Search for the cell housing the specified text and yield its [X, Y] center coordinate. 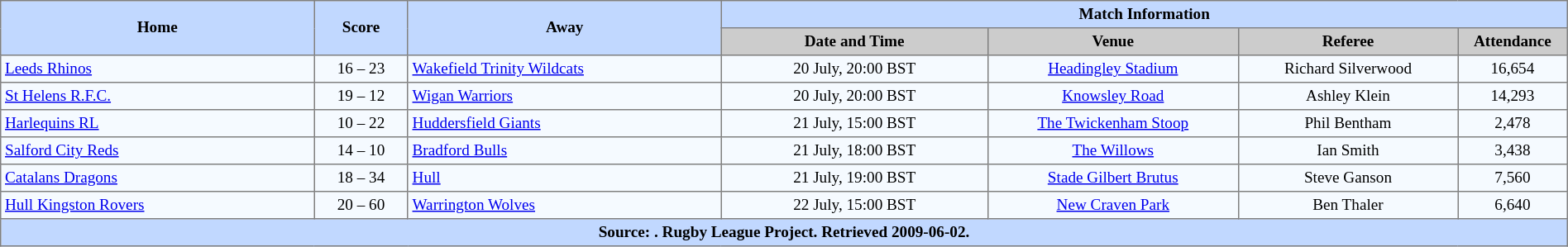
Stade Gilbert Brutus [1113, 178]
Date and Time [854, 41]
18 – 34 [361, 178]
Wakefield Trinity Wildcats [564, 69]
New Craven Park [1113, 205]
Referee [1348, 41]
Salford City Reds [157, 150]
19 – 12 [361, 96]
21 July, 19:00 BST [854, 178]
Warrington Wolves [564, 205]
2,478 [1513, 124]
Leeds Rhinos [157, 69]
14 – 10 [361, 150]
Attendance [1513, 41]
14,293 [1513, 96]
Hull Kingston Rovers [157, 205]
Bradford Bulls [564, 150]
Catalans Dragons [157, 178]
16,654 [1513, 69]
Steve Ganson [1348, 178]
Wigan Warriors [564, 96]
3,438 [1513, 150]
16 – 23 [361, 69]
Harlequins RL [157, 124]
Source: . Rugby League Project. Retrieved 2009-06-02. [784, 233]
Hull [564, 178]
Ian Smith [1348, 150]
Huddersfield Giants [564, 124]
Away [564, 28]
Knowsley Road [1113, 96]
Headingley Stadium [1113, 69]
The Twickenham Stoop [1113, 124]
Phil Bentham [1348, 124]
St Helens R.F.C. [157, 96]
Score [361, 28]
Ashley Klein [1348, 96]
Ben Thaler [1348, 205]
Venue [1113, 41]
6,640 [1513, 205]
Home [157, 28]
20 – 60 [361, 205]
7,560 [1513, 178]
22 July, 15:00 BST [854, 205]
21 July, 18:00 BST [854, 150]
Richard Silverwood [1348, 69]
21 July, 15:00 BST [854, 124]
The Willows [1113, 150]
10 – 22 [361, 124]
Match Information [1145, 15]
